Capture the cell that displays the provided text and extract its [X, Y] central coordinate. 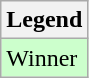
Winner [44, 58]
Legend [44, 20]
